Locate the cell with the specified text and output its (x, y) center coordinate. 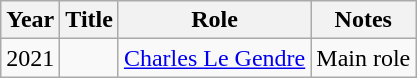
Title (90, 20)
Main role (364, 58)
Charles Le Gendre (214, 58)
Notes (364, 20)
Role (214, 20)
2021 (30, 58)
Year (30, 20)
